Extract the [X, Y] coordinate from the center of the cell holding the provided text.  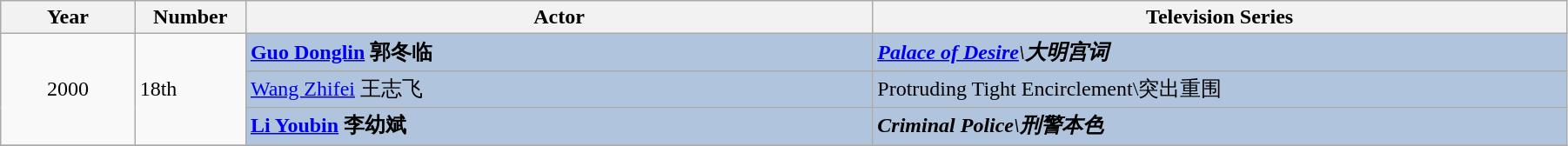
Criminal Police\刑警本色 [1220, 127]
Number [190, 17]
2000 [68, 90]
Palace of Desire\大明宫词 [1220, 52]
Li Youbin 李幼斌 [559, 127]
Protruding Tight Encirclement\突出重围 [1220, 89]
Guo Donglin 郭冬临 [559, 52]
Actor [559, 17]
Television Series [1220, 17]
Wang Zhifei 王志飞 [559, 89]
Year [68, 17]
18th [190, 90]
